Determine the (x, y) coordinate at the center of the cell enclosing the given text.  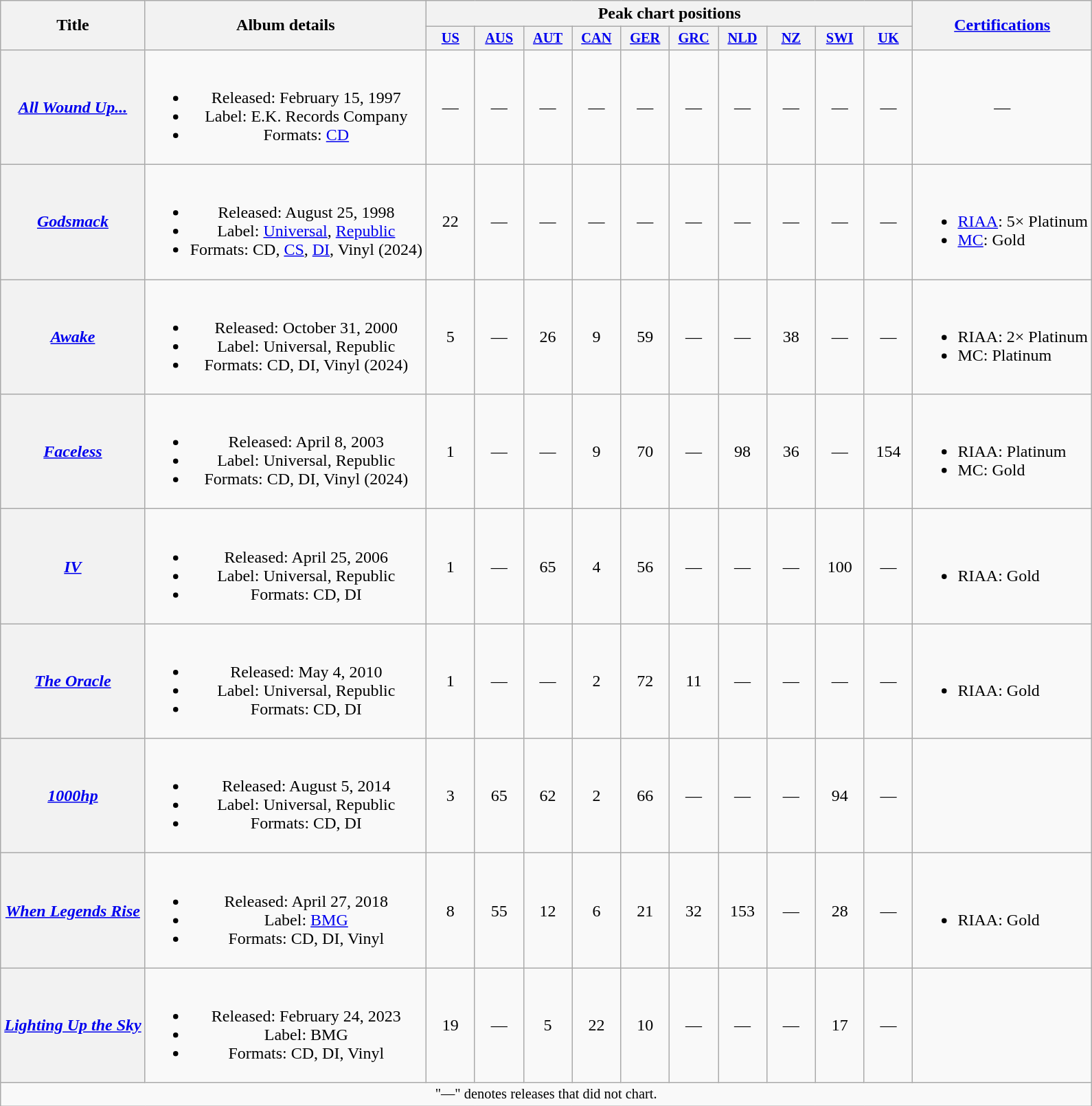
Faceless (73, 452)
RIAA: 5× PlatinumMC: Gold (1003, 223)
70 (646, 452)
CAN (596, 38)
GER (646, 38)
RIAA: 2× PlatinumMC: Platinum (1003, 337)
Album details (286, 25)
153 (743, 911)
154 (889, 452)
4 (596, 566)
AUS (499, 38)
NZ (791, 38)
"—" denotes releases that did not chart. (547, 1094)
When Legends Rise (73, 911)
Released: October 31, 2000Label: Universal, RepublicFormats: CD, DI, Vinyl (2024) (286, 337)
12 (548, 911)
Awake (73, 337)
Released: February 24, 2023Label: BMGFormats: CD, DI, Vinyl (286, 1025)
US (451, 38)
3 (451, 795)
All Wound Up... (73, 107)
Godsmack (73, 223)
AUT (548, 38)
72 (646, 681)
Released: May 4, 2010Label: Universal, RepublicFormats: CD, DI (286, 681)
NLD (743, 38)
32 (694, 911)
94 (839, 795)
8 (451, 911)
Released: April 27, 2018Label: BMGFormats: CD, DI, Vinyl (286, 911)
Released: August 5, 2014Label: Universal, RepublicFormats: CD, DI (286, 795)
28 (839, 911)
RIAA: PlatinumMC: Gold (1003, 452)
19 (451, 1025)
GRC (694, 38)
100 (839, 566)
98 (743, 452)
Released: April 8, 2003Label: Universal, RepublicFormats: CD, DI, Vinyl (2024) (286, 452)
62 (548, 795)
The Oracle (73, 681)
17 (839, 1025)
Lighting Up the Sky (73, 1025)
21 (646, 911)
11 (694, 681)
Released: April 25, 2006Label: Universal, RepublicFormats: CD, DI (286, 566)
56 (646, 566)
66 (646, 795)
Title (73, 25)
SWI (839, 38)
26 (548, 337)
Certifications (1003, 25)
10 (646, 1025)
Released: August 25, 1998Label: Universal, RepublicFormats: CD, CS, DI, Vinyl (2024) (286, 223)
36 (791, 452)
38 (791, 337)
55 (499, 911)
Released: February 15, 1997Label: E.K. Records CompanyFormats: CD (286, 107)
IV (73, 566)
UK (889, 38)
59 (646, 337)
Peak chart positions (669, 14)
6 (596, 911)
1000hp (73, 795)
